From the cell containing the given text, extract its center point as (X, Y) coordinate. 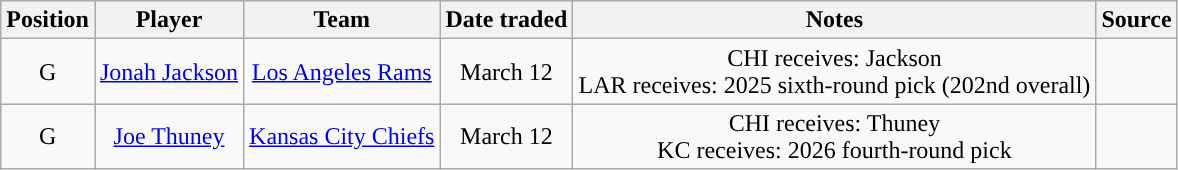
Player (168, 20)
Date traded (506, 20)
Kansas City Chiefs (342, 136)
Team (342, 20)
Los Angeles Rams (342, 72)
Notes (834, 20)
Source (1136, 20)
Joe Thuney (168, 136)
CHI receives: JacksonLAR receives: 2025 sixth-round pick (202nd overall) (834, 72)
Position (48, 20)
Jonah Jackson (168, 72)
CHI receives: ThuneyKC receives: 2026 fourth-round pick (834, 136)
